Search for the cell housing the specified text and yield its [X, Y] center coordinate. 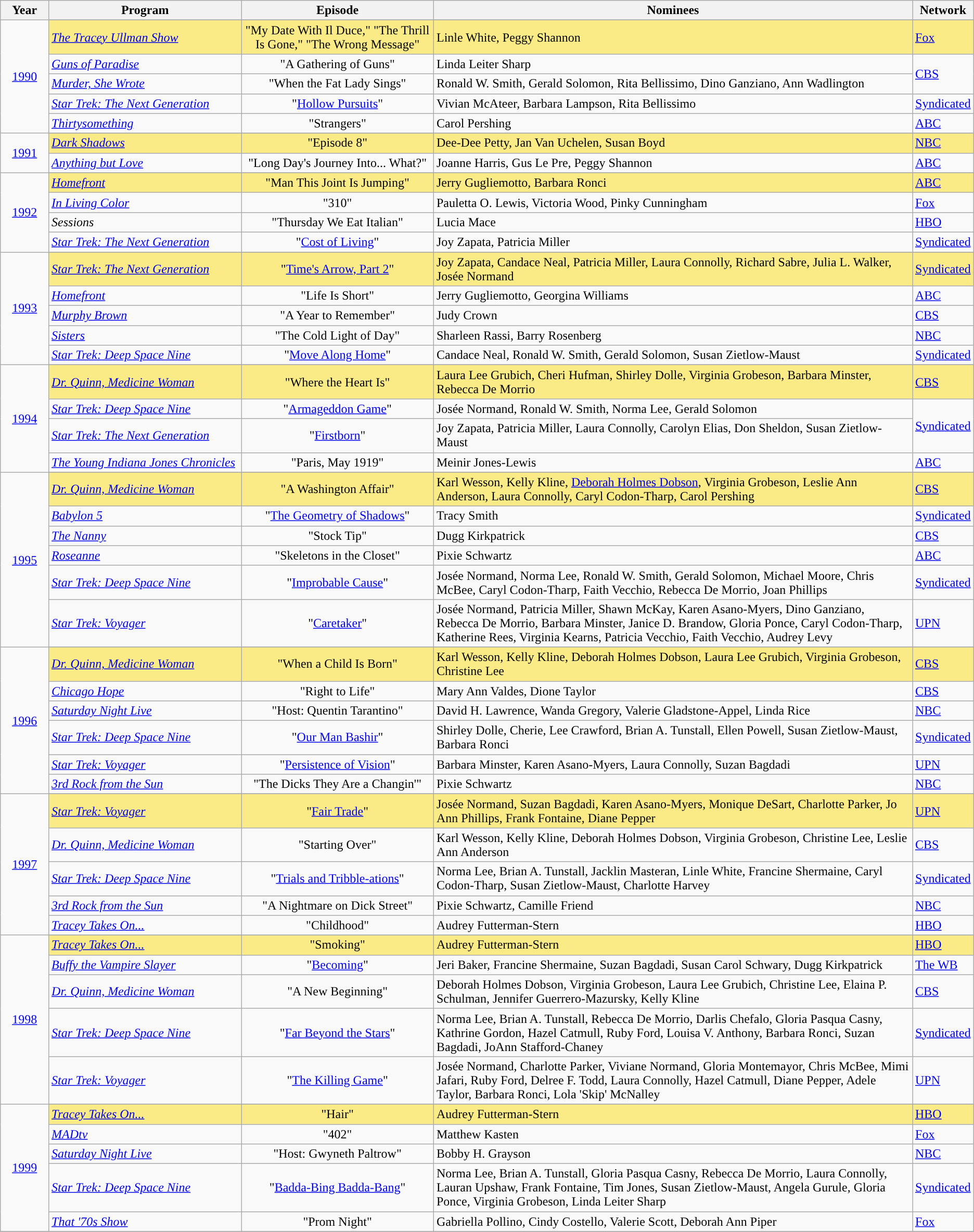
Joy Zapata, Candace Neal, Patricia Miller, Laura Connolly, Richard Sabre, Julia L. Walker, Josée Normand [673, 268]
David H. Lawrence, Wanda Gregory, Valerie Gladstone-Appel, Linda Rice [673, 711]
"The Dicks They Are a Changin'" [338, 784]
"402" [338, 1134]
"Thursday We Eat Italian" [338, 222]
1993 [25, 308]
1995 [25, 560]
Network [943, 10]
The Young Indiana Jones Chronicles [145, 462]
1990 [25, 77]
Nominees [673, 10]
"310" [338, 202]
Dark Shadows [145, 143]
"The Cold Light of Day" [338, 335]
Josée Normand, Ronald W. Smith, Norma Lee, Gerald Solomon [673, 409]
"Long Day's Journey Into... What?" [338, 163]
Sessions [145, 222]
Guns of Paradise [145, 64]
"Persistence of Vision" [338, 764]
Dugg Kirkpatrick [673, 536]
Mary Ann Valdes, Dione Taylor [673, 691]
Linle White, Peggy Shannon [673, 37]
"A Washington Affair" [338, 489]
Joy Zapata, Patricia Miller, Laura Connolly, Carolyn Elias, Don Sheldon, Susan Zietlow-Maust [673, 436]
Karl Wesson, Kelly Kline, Deborah Holmes Dobson, Virginia Grobeson, Christine Lee, Leslie Ann Anderson [673, 845]
Jeri Baker, Francine Shermaine, Suzan Bagdadi, Susan Carol Schwary, Dugg Kirkpatrick [673, 965]
Dee-Dee Petty, Jan Van Uchelen, Susan Boyd [673, 143]
"Childhood" [338, 925]
"Armageddon Game" [338, 409]
"Where the Heart Is" [338, 382]
Laura Lee Grubich, Cheri Hufman, Shirley Dolle, Virginia Grobeson, Barbara Minster, Rebecca De Morrio [673, 382]
Candace Neal, Ronald W. Smith, Gerald Solomon, Susan Zietlow-Maust [673, 355]
"Improbable Cause" [338, 582]
1998 [25, 1019]
Bobby H. Grayson [673, 1154]
"A Nightmare on Dick Street" [338, 905]
Carol Pershing [673, 123]
"Smoking" [338, 945]
"Cost of Living" [338, 242]
Shirley Dolle, Cherie, Lee Crawford, Brian A. Tunstall, Ellen Powell, Susan Zietlow-Maust, Barbara Ronci [673, 737]
Buffy the Vampire Slayer [145, 965]
"Fair Trade" [338, 811]
Sisters [145, 335]
Lucia Mace [673, 222]
Norma Lee, Brian A. Tunstall, Jacklin Masteran, Linle White, Francine Shermaine, Caryl Codon-Tharp, Susan Zietlow-Maust, Charlotte Harvey [673, 879]
"Time's Arrow, Part 2" [338, 268]
Chicago Hope [145, 691]
Karl Wesson, Kelly Kline, Deborah Holmes Dobson, Laura Lee Grubich, Virginia Grobeson, Christine Lee [673, 664]
The WB [943, 965]
1997 [25, 864]
"Host: Quentin Tarantino" [338, 711]
Pixie Schwartz, Camille Friend [673, 905]
Babylon 5 [145, 516]
Pauletta O. Lewis, Victoria Wood, Pinky Cunningham [673, 202]
"Hollow Pursuits" [338, 103]
1996 [25, 720]
Jerry Gugliemotto, Barbara Ronci [673, 183]
The Nanny [145, 536]
1999 [25, 1168]
MADtv [145, 1134]
Linda Leiter Sharp [673, 64]
Gabriella Pollino, Cindy Costello, Valerie Scott, Deborah Ann Piper [673, 1222]
Thirtysomething [145, 123]
Josée Normand, Suzan Bagdadi, Karen Asano-Myers, Monique DeSart, Charlotte Parker, Jo Ann Phillips, Frank Fontaine, Diane Pepper [673, 811]
"Our Man Bashir" [338, 737]
Joanne Harris, Gus Le Pre, Peggy Shannon [673, 163]
Karl Wesson, Kelly Kline, Deborah Holmes Dobson, Virginia Grobeson, Leslie Ann Anderson, Laura Connolly, Caryl Codon-Tharp, Carol Pershing [673, 489]
"Trials and Tribble-ations" [338, 879]
Barbara Minster, Karen Asano-Myers, Laura Connolly, Suzan Bagdadi [673, 764]
Joy Zapata, Patricia Miller [673, 242]
1992 [25, 212]
"Caretaker" [338, 623]
That '70s Show [145, 1222]
The Tracey Ullman Show [145, 37]
1994 [25, 419]
"A New Beginning" [338, 991]
Matthew Kasten [673, 1134]
Year [25, 10]
"Episode 8" [338, 143]
"Hair" [338, 1114]
Deborah Holmes Dobson, Virginia Grobeson, Laura Lee Grubich, Christine Lee, Elaina P. Schulman, Jennifer Guerrero-Mazursky, Kelly Kline [673, 991]
Vivian McAteer, Barbara Lampson, Rita Bellissimo [673, 103]
Anything but Love [145, 163]
1991 [25, 153]
"Strangers" [338, 123]
"Becoming" [338, 965]
"Prom Night" [338, 1222]
"Far Beyond the Stars" [338, 1032]
"Right to Life" [338, 691]
"When the Fat Lady Sings" [338, 84]
In Living Color [145, 202]
Murphy Brown [145, 316]
Tracy Smith [673, 516]
Program [145, 10]
"A Year to Remember" [338, 316]
"A Gathering of Guns" [338, 64]
"The Geometry of Shadows" [338, 516]
"My Date With Il Duce," "The Thrill Is Gone," "The Wrong Message" [338, 37]
Jerry Gugliemotto, Georgina Williams [673, 296]
Murder, She Wrote [145, 84]
"Skeletons in the Closet" [338, 555]
"Firstborn" [338, 436]
Meinir Jones-Lewis [673, 462]
Judy Crown [673, 316]
"When a Child Is Born" [338, 664]
"Move Along Home" [338, 355]
"Life Is Short" [338, 296]
Sharleen Rassi, Barry Rosenberg [673, 335]
"Man This Joint Is Jumping" [338, 183]
"Stock Tip" [338, 536]
Ronald W. Smith, Gerald Solomon, Rita Bellissimo, Dino Ganziano, Ann Wadlington [673, 84]
"Paris, May 1919" [338, 462]
Episode [338, 10]
Roseanne [145, 555]
"Starting Over" [338, 845]
"Badda-Bing Badda-Bang" [338, 1188]
"The Killing Game" [338, 1080]
"Host: Gwyneth Paltrow" [338, 1154]
